Identify which cell holds the provided text, then report its [x, y] central coordinate. 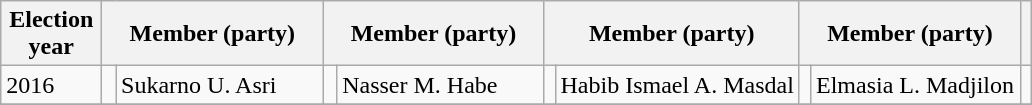
Elmasia L. Madjilon [915, 85]
Habib Ismael A. Masdal [677, 85]
Electionyear [52, 34]
Nasser M. Habe [440, 85]
2016 [52, 85]
Sukarno U. Asri [220, 85]
